Locate the cell with the specified text and output its (X, Y) center coordinate. 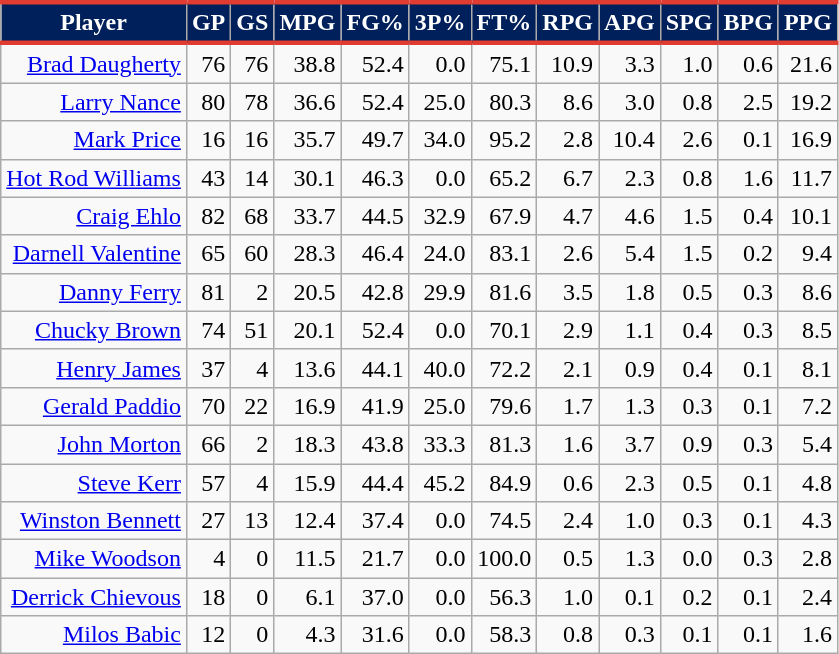
33.3 (440, 444)
12 (208, 635)
28.3 (308, 254)
Derrick Chievous (94, 597)
20.5 (308, 292)
FG% (375, 22)
31.6 (375, 635)
70.1 (504, 330)
9.4 (808, 254)
27 (208, 521)
36.6 (308, 102)
81.6 (504, 292)
6.7 (568, 178)
10.4 (630, 140)
BPG (748, 22)
18.3 (308, 444)
Brad Daugherty (94, 63)
10.1 (808, 216)
68 (252, 216)
65.2 (504, 178)
65 (208, 254)
81.3 (504, 444)
74.5 (504, 521)
Larry Nance (94, 102)
2.5 (748, 102)
Steve Kerr (94, 483)
75.1 (504, 63)
83.1 (504, 254)
58.3 (504, 635)
32.9 (440, 216)
30.1 (308, 178)
Henry James (94, 368)
PPG (808, 22)
44.5 (375, 216)
24.0 (440, 254)
72.2 (504, 368)
3.0 (630, 102)
4.7 (568, 216)
Milos Babic (94, 635)
80.3 (504, 102)
Winston Bennett (94, 521)
35.7 (308, 140)
Player (94, 22)
49.7 (375, 140)
82 (208, 216)
13.6 (308, 368)
51 (252, 330)
45.2 (440, 483)
44.1 (375, 368)
FT% (504, 22)
John Morton (94, 444)
Mark Price (94, 140)
78 (252, 102)
44.4 (375, 483)
7.2 (808, 406)
10.9 (568, 63)
15.9 (308, 483)
40.0 (440, 368)
14 (252, 178)
100.0 (504, 559)
3P% (440, 22)
8.1 (808, 368)
37.4 (375, 521)
11.5 (308, 559)
43 (208, 178)
APG (630, 22)
Chucky Brown (94, 330)
3.3 (630, 63)
12.4 (308, 521)
GS (252, 22)
MPG (308, 22)
1.1 (630, 330)
67.9 (504, 216)
56.3 (504, 597)
18 (208, 597)
8.5 (808, 330)
60 (252, 254)
81 (208, 292)
37.0 (375, 597)
21.6 (808, 63)
Mike Woodson (94, 559)
6.1 (308, 597)
37 (208, 368)
Gerald Paddio (94, 406)
19.2 (808, 102)
22 (252, 406)
3.5 (568, 292)
11.7 (808, 178)
GP (208, 22)
4.6 (630, 216)
80 (208, 102)
2.9 (568, 330)
74 (208, 330)
34.0 (440, 140)
95.2 (504, 140)
RPG (568, 22)
29.9 (440, 292)
38.8 (308, 63)
41.9 (375, 406)
46.3 (375, 178)
Hot Rod Williams (94, 178)
Danny Ferry (94, 292)
70 (208, 406)
21.7 (375, 559)
33.7 (308, 216)
20.1 (308, 330)
4.8 (808, 483)
SPG (689, 22)
46.4 (375, 254)
79.6 (504, 406)
84.9 (504, 483)
57 (208, 483)
66 (208, 444)
1.7 (568, 406)
2.1 (568, 368)
13 (252, 521)
Craig Ehlo (94, 216)
Darnell Valentine (94, 254)
1.8 (630, 292)
3.7 (630, 444)
43.8 (375, 444)
42.8 (375, 292)
